Detect which cell encompasses the target text, then output its [x, y] center coordinate. 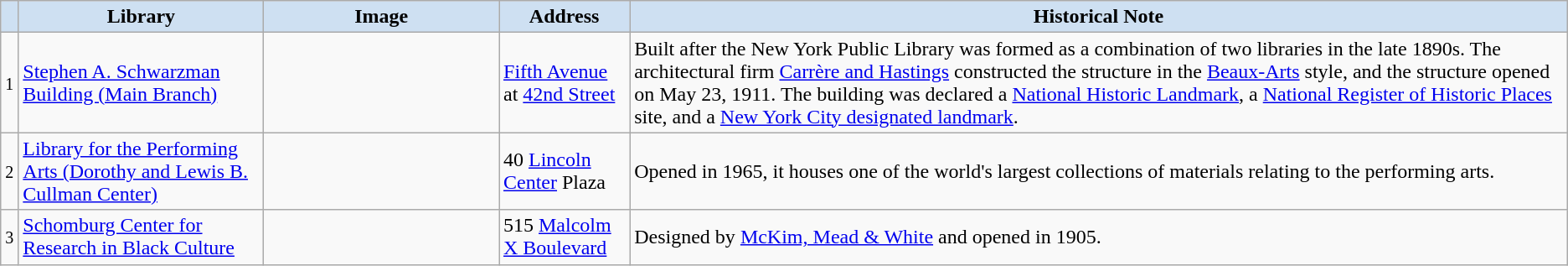
Image [382, 17]
Stephen A. Schwarzman Building (Main Branch) [141, 82]
Address [565, 17]
Fifth Avenue at 42nd Street [565, 82]
1 [10, 82]
Library for the Performing Arts (Dorothy and Lewis B. Cullman Center) [141, 171]
3 [10, 237]
Historical Note [1099, 17]
Opened in 1965, it houses one of the world's largest collections of materials relating to the performing arts. [1099, 171]
2 [10, 171]
Designed by McKim, Mead & White and opened in 1905. [1099, 237]
Schomburg Center for Research in Black Culture [141, 237]
40 Lincoln Center Plaza [565, 171]
515 Malcolm X Boulevard [565, 237]
Library [141, 17]
